Return (x, y) of the center of cell containing provided text 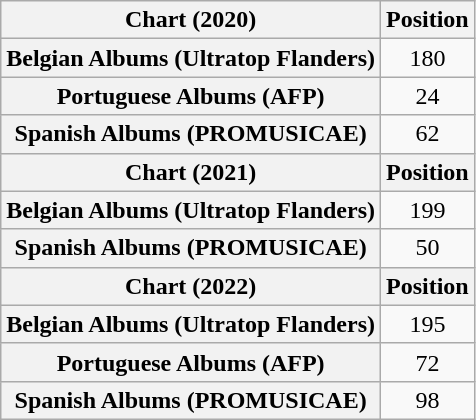
24 (428, 96)
180 (428, 58)
98 (428, 400)
195 (428, 324)
50 (428, 248)
199 (428, 210)
Chart (2020) (191, 20)
Chart (2021) (191, 172)
Chart (2022) (191, 286)
62 (428, 134)
72 (428, 362)
